Search for the cell housing the specified text and yield its [x, y] center coordinate. 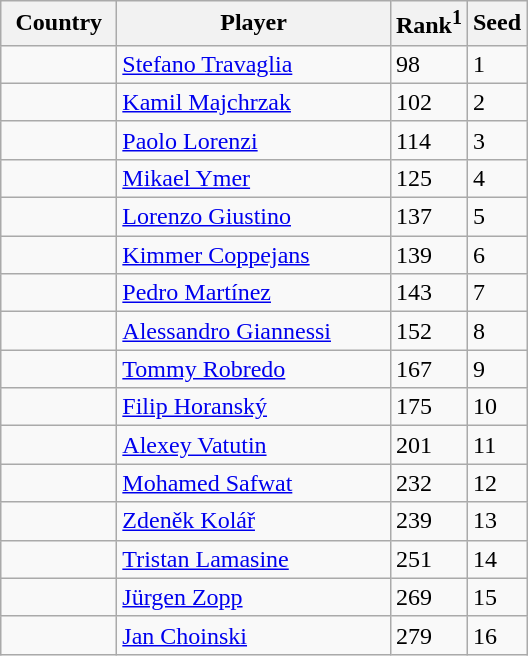
Rank1 [428, 24]
15 [496, 597]
Country [59, 24]
167 [428, 369]
Mikael Ymer [254, 178]
251 [428, 559]
Stefano Travaglia [254, 64]
5 [496, 217]
Seed [496, 24]
Alessandro Giannessi [254, 331]
143 [428, 293]
9 [496, 369]
4 [496, 178]
Jan Choinski [254, 635]
7 [496, 293]
1 [496, 64]
Paolo Lorenzi [254, 140]
Pedro Martínez [254, 293]
Alexey Vatutin [254, 445]
Filip Horanský [254, 407]
Kimmer Coppejans [254, 255]
269 [428, 597]
232 [428, 483]
Mohamed Safwat [254, 483]
239 [428, 521]
Jürgen Zopp [254, 597]
Zdeněk Kolář [254, 521]
2 [496, 102]
Tommy Robredo [254, 369]
Kamil Majchrzak [254, 102]
98 [428, 64]
Player [254, 24]
137 [428, 217]
3 [496, 140]
201 [428, 445]
11 [496, 445]
13 [496, 521]
14 [496, 559]
Tristan Lamasine [254, 559]
8 [496, 331]
102 [428, 102]
Lorenzo Giustino [254, 217]
6 [496, 255]
12 [496, 483]
175 [428, 407]
279 [428, 635]
125 [428, 178]
10 [496, 407]
139 [428, 255]
16 [496, 635]
152 [428, 331]
114 [428, 140]
